Capture the cell that displays the provided text and extract its (X, Y) central coordinate. 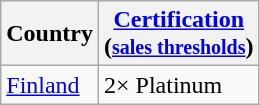
Finland (50, 85)
Country (50, 34)
Certification(sales thresholds) (178, 34)
2× Platinum (178, 85)
